Capture the cell that displays the provided text and extract its [x, y] central coordinate. 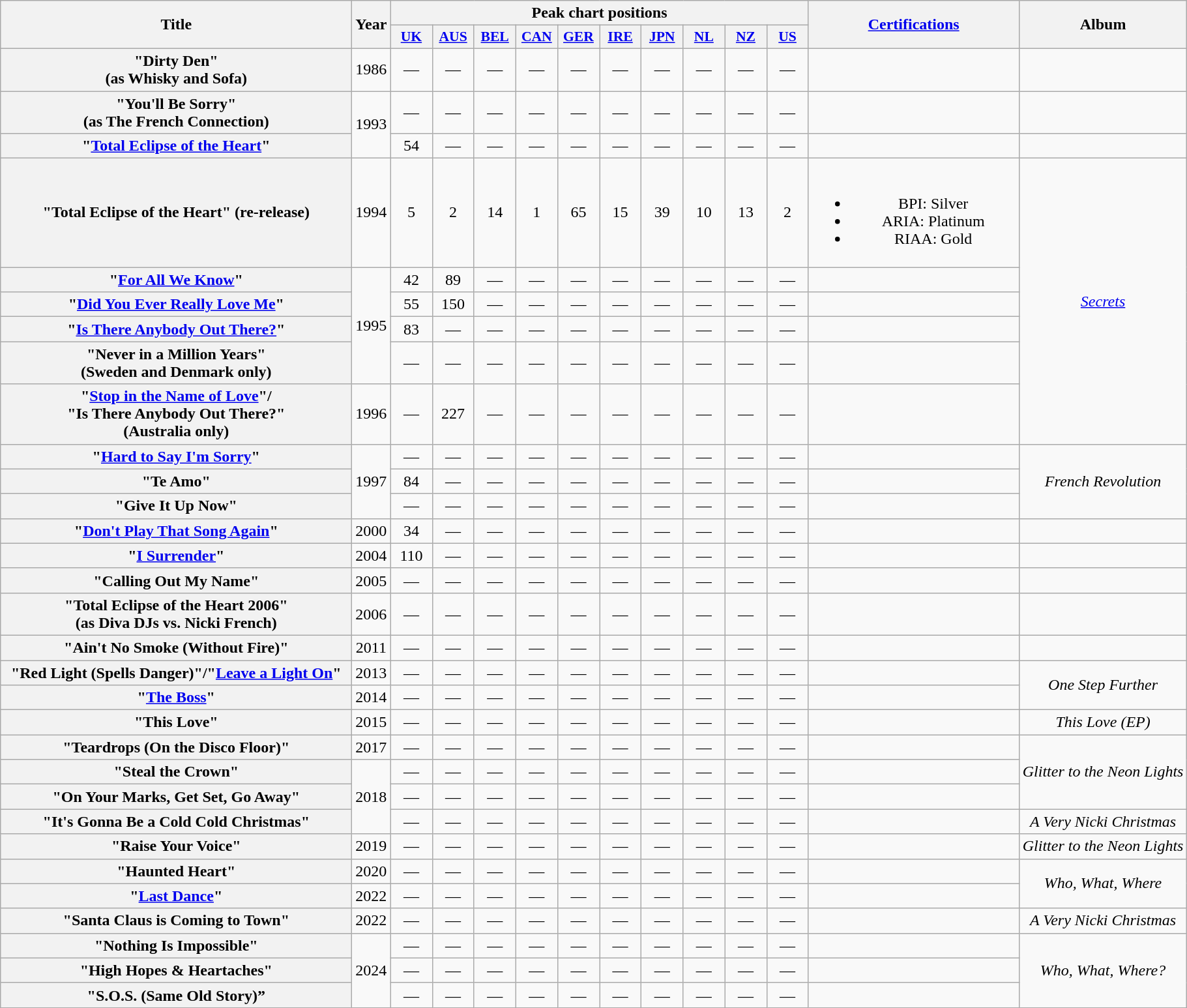
"Ain't No Smoke (Without Fire)" [176, 647]
39 [662, 213]
2005 [372, 580]
NZ [746, 37]
"Santa Claus is Coming to Town" [176, 921]
2000 [372, 531]
1997 [372, 481]
"Raise Your Voice" [176, 846]
150 [453, 304]
"Is There Anybody Out There?" [176, 329]
"Give It Up Now" [176, 506]
NL [704, 37]
1995 [372, 326]
13 [746, 213]
"Did You Ever Really Love Me" [176, 304]
AUS [453, 37]
"Total Eclipse of the Heart" [176, 146]
Who, What, Where [1103, 883]
"Red Light (Spells Danger)"/"Leave a Light On" [176, 672]
"Never in a Million Years" (Sweden and Denmark only) [176, 363]
"High Hopes & Heartaches" [176, 970]
2011 [372, 647]
2019 [372, 846]
"You'll Be Sorry" (as The French Connection) [176, 112]
Who, What, Where? [1103, 970]
"S.O.S. (Same Old Story)” [176, 995]
"Hard to Say I'm Sorry" [176, 456]
"Total Eclipse of the Heart 2006" (as Diva DJs vs. Nicki French) [176, 614]
42 [411, 280]
"It's Gonna Be a Cold Cold Christmas" [176, 822]
BEL [495, 37]
1996 [372, 414]
83 [411, 329]
2006 [372, 614]
1 [536, 213]
"Total Eclipse of the Heart" (re-release) [176, 213]
5 [411, 213]
54 [411, 146]
2013 [372, 672]
"Calling Out My Name" [176, 580]
UK [411, 37]
"The Boss" [176, 698]
110 [411, 556]
Secrets [1103, 301]
"On Your Marks, Get Set, Go Away" [176, 797]
84 [411, 481]
"For All We Know" [176, 280]
IRE [621, 37]
"Te Amo" [176, 481]
"Haunted Heart" [176, 871]
34 [411, 531]
French Revolution [1103, 481]
2014 [372, 698]
"This Love" [176, 722]
2015 [372, 722]
US [787, 37]
89 [453, 280]
2020 [372, 871]
"Last Dance" [176, 896]
14 [495, 213]
2004 [372, 556]
JPN [662, 37]
55 [411, 304]
"I Surrender" [176, 556]
Peak chart positions [600, 13]
Title [176, 25]
CAN [536, 37]
2018 [372, 797]
"Steal the Crown" [176, 772]
"Teardrops (On the Disco Floor)" [176, 747]
65 [578, 213]
Year [372, 25]
2024 [372, 970]
1994 [372, 213]
This Love (EP) [1103, 722]
Album [1103, 25]
"Don't Play That Song Again" [176, 531]
227 [453, 414]
GER [578, 37]
"Dirty Den" (as Whisky and Sofa) [176, 69]
10 [704, 213]
One Step Further [1103, 685]
"Nothing Is Impossible" [176, 945]
BPI: SilverARIA: PlatinumRIAA: Gold [914, 213]
1986 [372, 69]
2017 [372, 747]
15 [621, 213]
Certifications [914, 25]
"Stop in the Name of Love"/"Is There Anybody Out There?"(Australia only) [176, 414]
1993 [372, 125]
